Detect which cell encompasses the target text, then output its (X, Y) center coordinate. 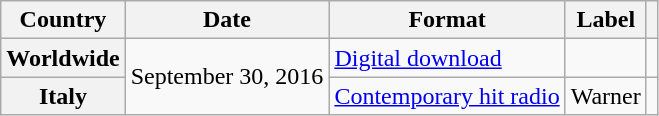
Label (606, 20)
Worldwide (63, 58)
September 30, 2016 (227, 77)
Date (227, 20)
Format (447, 20)
Italy (63, 96)
Contemporary hit radio (447, 96)
Digital download (447, 58)
Warner (606, 96)
Country (63, 20)
